For the text-containing cell, return its midpoint in [X, Y] coordinate format. 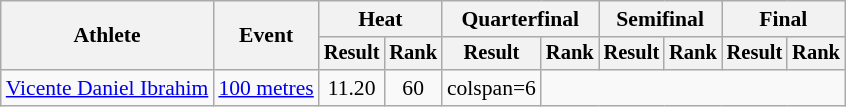
100 metres [266, 88]
Semifinal [660, 19]
Final [784, 19]
Event [266, 36]
Heat [380, 19]
colspan=6 [492, 88]
Quarterfinal [520, 19]
60 [413, 88]
11.20 [352, 88]
Vicente Daniel Ibrahim [108, 88]
Athlete [108, 36]
